Determine the [x, y] coordinate at the center of the cell enclosing the given text.  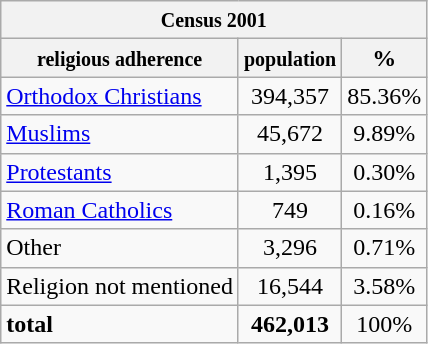
Census 2001 [214, 20]
Roman Catholics [120, 210]
3.58% [384, 286]
45,672 [290, 134]
394,357 [290, 96]
Protestants [120, 172]
462,013 [290, 324]
total [120, 324]
religious adherence [120, 58]
0.30% [384, 172]
Orthodox Christians [120, 96]
85.36% [384, 96]
Religion not mentioned [120, 286]
0.16% [384, 210]
Other [120, 248]
100% [384, 324]
16,544 [290, 286]
9.89% [384, 134]
% [384, 58]
1,395 [290, 172]
population [290, 58]
Muslims [120, 134]
749 [290, 210]
0.71% [384, 248]
3,296 [290, 248]
